Return the (x, y) coordinate for the center point of the cell that contains the specified text.  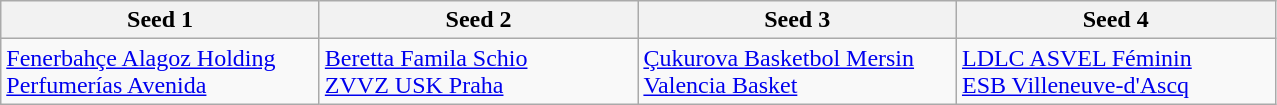
Seed 2 (478, 20)
LDLC ASVEL Féminin ESB Villeneuve-d'Ascq (1116, 72)
Çukurova Basketbol Mersin Valencia Basket (798, 72)
Beretta Famila Schio ZVVZ USK Praha (478, 72)
Seed 4 (1116, 20)
Fenerbahçe Alagoz Holding Perfumerías Avenida (160, 72)
Seed 3 (798, 20)
Seed 1 (160, 20)
